Search for the cell housing the specified text and yield its (X, Y) center coordinate. 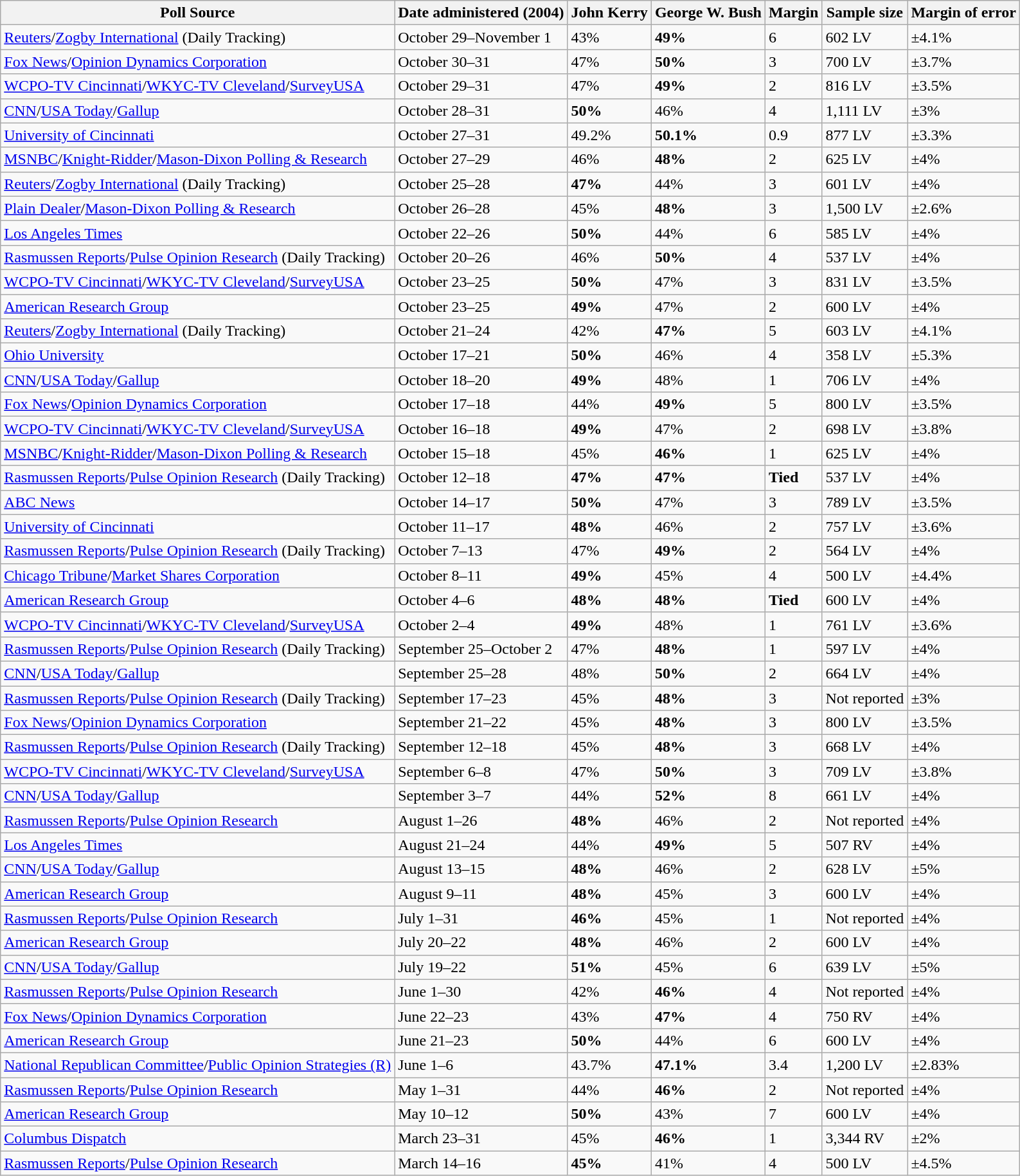
October 16–18 (481, 429)
603 LV (865, 331)
789 LV (865, 502)
Margin of error (964, 13)
Margin (793, 13)
585 LV (865, 233)
±2.6% (964, 208)
October 30–31 (481, 62)
October 17–18 (481, 404)
49.2% (609, 135)
October 4–6 (481, 600)
September 21–22 (481, 723)
May 1–31 (481, 1090)
831 LV (865, 282)
August 13–15 (481, 869)
June 1–6 (481, 1065)
September 17–23 (481, 698)
51% (609, 967)
Sample size (865, 13)
±3.3% (964, 135)
±3.7% (964, 62)
706 LV (865, 380)
October 2–4 (481, 624)
October 11–17 (481, 527)
47.1% (708, 1065)
October 27–31 (481, 135)
358 LV (865, 356)
700 LV (865, 62)
628 LV (865, 869)
Ohio University (198, 356)
597 LV (865, 649)
May 10–12 (481, 1114)
0.9 (793, 135)
±4.5% (964, 1163)
September 3–7 (481, 796)
8 (793, 796)
August 21–24 (481, 845)
Date administered (2004) (481, 13)
661 LV (865, 796)
507 RV (865, 845)
National Republican Committee/Public Opinion Strategies (R) (198, 1065)
±2.83% (964, 1065)
602 LV (865, 37)
September 25–October 2 (481, 649)
October 15–18 (481, 453)
816 LV (865, 86)
October 26–28 (481, 208)
3.4 (793, 1065)
October 14–17 (481, 502)
±2% (964, 1139)
June 22–23 (481, 1016)
October 25–28 (481, 184)
668 LV (865, 747)
1,111 LV (865, 111)
October 28–31 (481, 111)
October 17–21 (481, 356)
March 14–16 (481, 1163)
±4.4% (964, 575)
June 1–30 (481, 991)
March 23–31 (481, 1139)
July 19–22 (481, 967)
1,200 LV (865, 1065)
877 LV (865, 135)
George W. Bush (708, 13)
August 9–11 (481, 894)
698 LV (865, 429)
October 12–18 (481, 478)
52% (708, 796)
October 21–24 (481, 331)
757 LV (865, 527)
August 1–26 (481, 820)
750 RV (865, 1016)
October 22–26 (481, 233)
Poll Source (198, 13)
709 LV (865, 772)
October 27–29 (481, 159)
7 (793, 1114)
June 21–23 (481, 1040)
July 20–22 (481, 943)
October 18–20 (481, 380)
601 LV (865, 184)
639 LV (865, 967)
43.7% (609, 1065)
October 20–26 (481, 257)
3,344 RV (865, 1139)
September 25–28 (481, 673)
ABC News (198, 502)
September 6–8 (481, 772)
September 12–18 (481, 747)
October 29–November 1 (481, 37)
±5.3% (964, 356)
50.1% (708, 135)
July 1–31 (481, 918)
761 LV (865, 624)
564 LV (865, 551)
Columbus Dispatch (198, 1139)
October 29–31 (481, 86)
1,500 LV (865, 208)
John Kerry (609, 13)
October 8–11 (481, 575)
Chicago Tribune/Market Shares Corporation (198, 575)
Plain Dealer/Mason-Dixon Polling & Research (198, 208)
41% (708, 1163)
October 7–13 (481, 551)
664 LV (865, 673)
